Identify which cell holds the provided text, then report its [x, y] central coordinate. 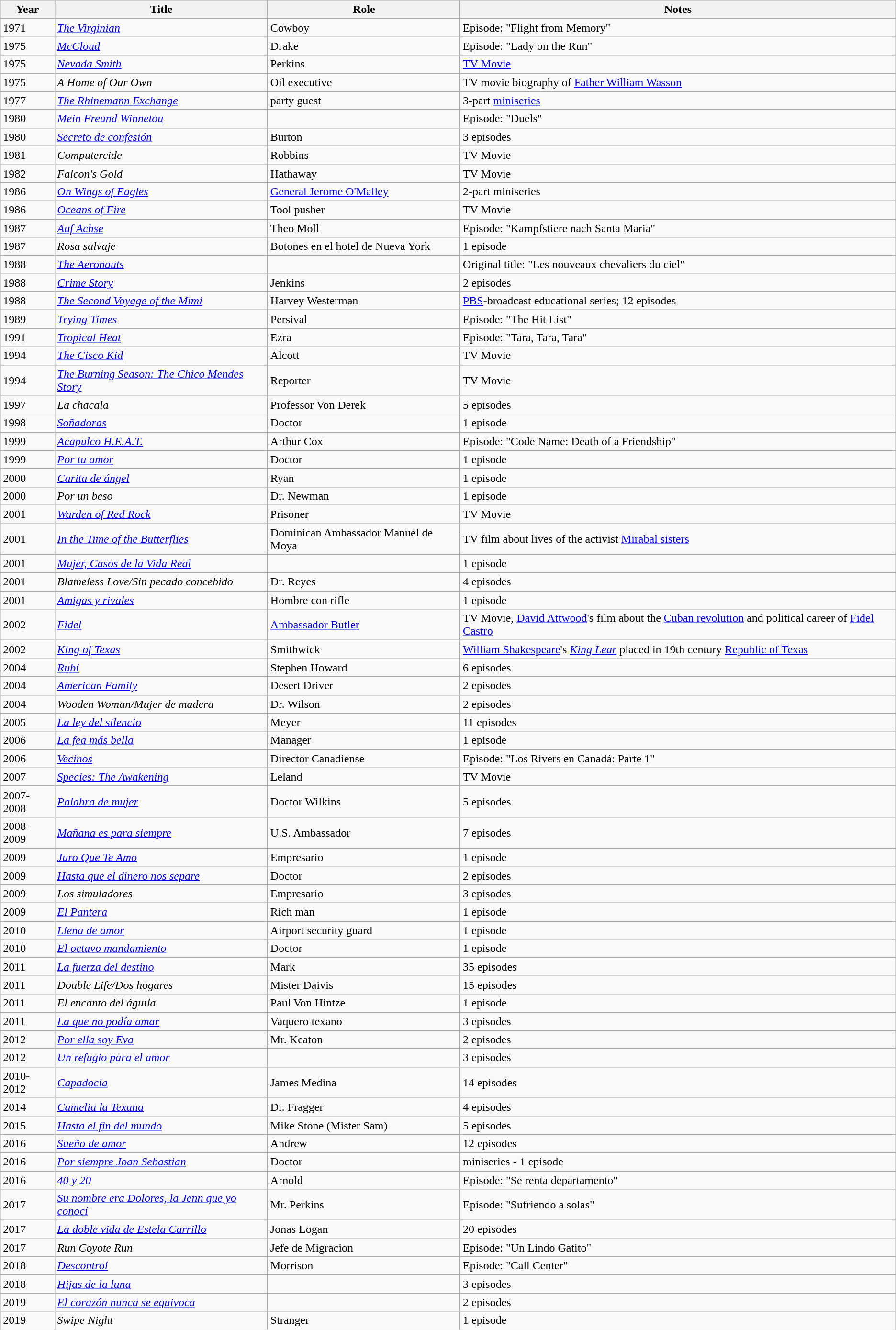
A Home of Our Own [161, 82]
Doctor Wilkins [364, 801]
Computercide [161, 155]
On Wings of Eagles [161, 191]
2014 [28, 1107]
Secreto de confesión [161, 137]
3-part miniseries [678, 101]
Mark [364, 967]
Oil executive [364, 82]
1991 [28, 337]
Theo Moll [364, 228]
Por tu amor [161, 459]
General Jerome O'Malley [364, 191]
Dr. Reyes [364, 582]
Crime Story [161, 283]
Manager [364, 740]
Prisoner [364, 514]
Tool pusher [364, 210]
James Medina [364, 1083]
Amigas y rivales [161, 600]
Notes [678, 10]
La chacala [161, 405]
6 episodes [678, 668]
1989 [28, 319]
Stranger [364, 1320]
Role [364, 10]
Mike Stone (Mister Sam) [364, 1125]
King of Texas [161, 649]
Paul Von Hintze [364, 1003]
Episode: "Code Name: Death of a Friendship" [678, 441]
Meyer [364, 722]
Camelia la Texana [161, 1107]
PBS-broadcast educational series; 12 episodes [678, 301]
El octavo mandamiento [161, 949]
Oceans of Fire [161, 210]
Episode: "Un Lindo Gatito" [678, 1248]
Dr. Newman [364, 496]
Andrew [364, 1143]
TV film about lives of the activist Mirabal sisters [678, 539]
Blameless Love/Sin pecado concebido [161, 582]
Hathaway [364, 173]
14 episodes [678, 1083]
Arthur Cox [364, 441]
Burton [364, 137]
Jefe de Migracion [364, 1248]
U.S. Ambassador [364, 833]
Hasta el fin del mundo [161, 1125]
Soñadoras [161, 423]
1977 [28, 101]
The Virginian [161, 28]
Dr. Wilson [364, 704]
William Shakespeare's King Lear placed in 19th century Republic of Texas [678, 649]
Hombre con rifle [364, 600]
La ley del silencio [161, 722]
Llena de amor [161, 930]
Episode: "Call Center" [678, 1266]
TV movie biography of Father William Wasson [678, 82]
Original title: "Les nouveaux chevaliers du ciel" [678, 265]
Episode: "Duels" [678, 119]
Carita de ángel [161, 478]
1971 [28, 28]
Los simuladores [161, 894]
Director Canadiense [364, 759]
Sueño de amor [161, 1143]
Robbins [364, 155]
7 episodes [678, 833]
Episode: "Kampfstiere nach Santa Maria" [678, 228]
Airport security guard [364, 930]
Rubí [161, 668]
Fidel [161, 625]
Alcott [364, 356]
Juro Que Te Amo [161, 857]
Professor Von Derek [364, 405]
McCloud [161, 46]
Falcon's Gold [161, 173]
Botones en el hotel de Nueva York [364, 246]
15 episodes [678, 985]
2007 [28, 777]
Mujer, Casos de la Vida Real [161, 564]
Mr. Keaton [364, 1039]
Por un beso [161, 496]
Cowboy [364, 28]
Auf Achse [161, 228]
2007-2008 [28, 801]
Palabra de mujer [161, 801]
Warden of Red Rock [161, 514]
2-part miniseries [678, 191]
Mein Freund Winnetou [161, 119]
Smithwick [364, 649]
11 episodes [678, 722]
The Burning Season: The Chico Mendes Story [161, 380]
Mañana es para siempre [161, 833]
Episode: "Los Rivers en Canadá: Parte 1" [678, 759]
Episode: "Tara, Tara, Tara" [678, 337]
12 episodes [678, 1143]
The Rhinemann Exchange [161, 101]
Year [28, 10]
Capadocia [161, 1083]
Episode: "Lady on the Run" [678, 46]
Arnold [364, 1180]
Jonas Logan [364, 1229]
Rosa salvaje [161, 246]
Persival [364, 319]
Ambassador Butler [364, 625]
Nevada Smith [161, 64]
The Cisco Kid [161, 356]
American Family [161, 686]
La fuerza del destino [161, 967]
Morrison [364, 1266]
Dr. Fragger [364, 1107]
La que no podía amar [161, 1021]
Trying Times [161, 319]
Por siempre Joan Sebastian [161, 1162]
Hasta que el dinero nos separe [161, 875]
El encanto del águila [161, 1003]
Wooden Woman/Mujer de madera [161, 704]
Episode: "Sufriendo a solas" [678, 1205]
Run Coyote Run [161, 1248]
Dominican Ambassador Manuel de Moya [364, 539]
Episode: "Se renta departamento" [678, 1180]
Episode: "Flight from Memory" [678, 28]
Rich man [364, 912]
2005 [28, 722]
40 y 20 [161, 1180]
1982 [28, 173]
1998 [28, 423]
Por ella soy Eva [161, 1039]
miniseries - 1 episode [678, 1162]
La fea más bella [161, 740]
Descontrol [161, 1266]
1997 [28, 405]
Acapulco H.E.A.T. [161, 441]
The Second Voyage of the Mimi [161, 301]
The Aeronauts [161, 265]
party guest [364, 101]
2010-2012 [28, 1083]
Swipe Night [161, 1320]
Hijas de la luna [161, 1284]
Mr. Perkins [364, 1205]
1981 [28, 155]
20 episodes [678, 1229]
35 episodes [678, 967]
Leland [364, 777]
Jenkins [364, 283]
Perkins [364, 64]
Species: The Awakening [161, 777]
Double Life/Dos hogares [161, 985]
El Pantera [161, 912]
Su nombre era Dolores, la Jenn que yo conocí [161, 1205]
Tropical Heat [161, 337]
Ryan [364, 478]
2008-2009 [28, 833]
Reporter [364, 380]
Stephen Howard [364, 668]
TV Movie, David Attwood's film about the Cuban revolution and political career of Fidel Castro [678, 625]
Title [161, 10]
Vaquero texano [364, 1021]
Harvey Westerman [364, 301]
Desert Driver [364, 686]
Vecinos [161, 759]
El corazón nunca se equivoca [161, 1302]
In the Time of the Butterflies [161, 539]
Ezra [364, 337]
2015 [28, 1125]
Episode: "The Hit List" [678, 319]
Mister Daivis [364, 985]
La doble vida de Estela Carrillo [161, 1229]
Un refugio para el amor [161, 1058]
Drake [364, 46]
